Find where the given text appears and provide that cell's center as [X, Y] coordinate. 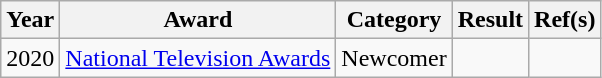
National Television Awards [198, 58]
2020 [30, 58]
Ref(s) [565, 20]
Result [490, 20]
Category [394, 20]
Year [30, 20]
Newcomer [394, 58]
Award [198, 20]
